Detect which cell encompasses the target text, then output its [X, Y] center coordinate. 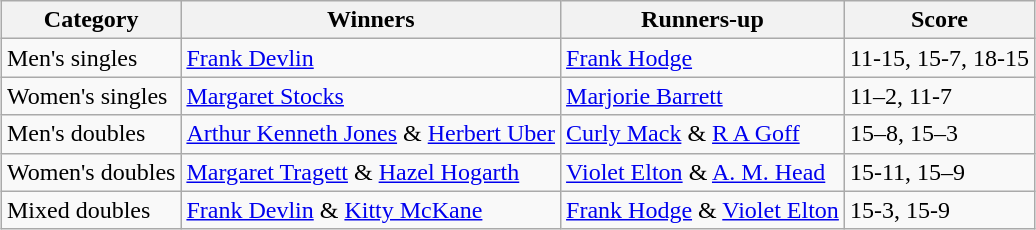
Margaret Tragett & Hazel Hogarth [371, 172]
Runners-up [703, 20]
Violet Elton & A. M. Head [703, 172]
Mixed doubles [90, 210]
15-11, 15–9 [939, 172]
Frank Devlin [371, 58]
15-3, 15-9 [939, 210]
Frank Hodge [703, 58]
Category [90, 20]
Marjorie Barrett [703, 96]
Frank Devlin & Kitty McKane [371, 210]
11–2, 11-7 [939, 96]
11-15, 15-7, 18-15 [939, 58]
Score [939, 20]
Women's doubles [90, 172]
Women's singles [90, 96]
Margaret Stocks [371, 96]
Men's doubles [90, 134]
Men's singles [90, 58]
Curly Mack & R A Goff [703, 134]
Frank Hodge & Violet Elton [703, 210]
15–8, 15–3 [939, 134]
Winners [371, 20]
Arthur Kenneth Jones & Herbert Uber [371, 134]
